Identify which cell holds the provided text, then report its (X, Y) central coordinate. 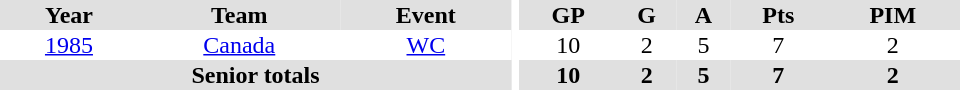
A (704, 15)
G (646, 15)
PIM (893, 15)
Pts (778, 15)
1985 (69, 45)
WC (426, 45)
Canada (240, 45)
Event (426, 15)
Year (69, 15)
GP (568, 15)
Senior totals (256, 75)
Team (240, 15)
